Return [X, Y] of the center of cell containing provided text 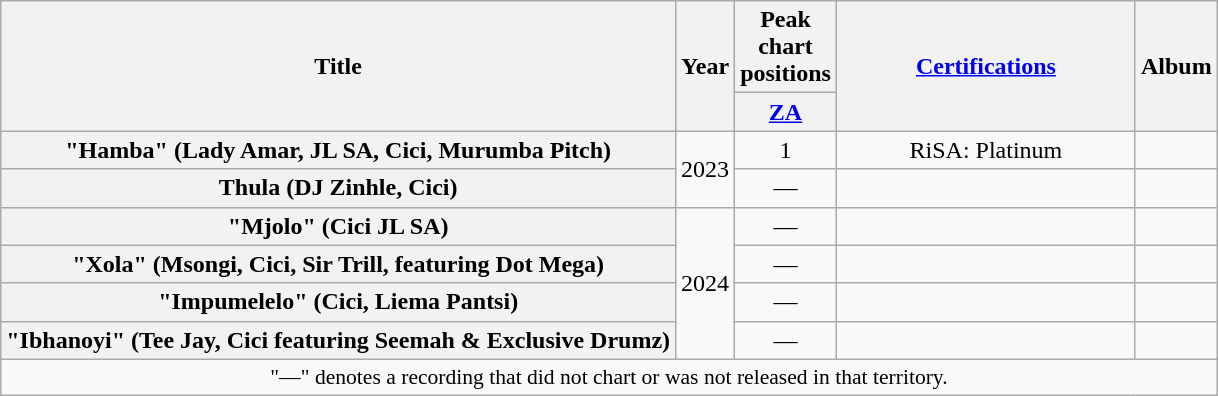
"Mjolo" (Cici JL SA) [338, 226]
Peak chart positions [786, 47]
Thula (DJ Zinhle, Cici) [338, 188]
"Ibhanoyi" (Tee Jay, Cici featuring Seemah & Exclusive Drumz) [338, 340]
ZA [786, 112]
"Impumelelo" (Cici, Liema Pantsi) [338, 302]
2023 [706, 169]
Year [706, 66]
"Hamba" (Lady Amar, JL SA, Cici, Murumba Pitch) [338, 150]
"Xola" (Msongi, Cici, Sir Trill, featuring Dot Mega) [338, 264]
Certifications [986, 66]
Album [1176, 66]
RiSA: Platinum [986, 150]
2024 [706, 283]
1 [786, 150]
Title [338, 66]
"—" denotes a recording that did not chart or was not released in that territory. [609, 377]
